Detect which cell encompasses the target text, then output its (X, Y) center coordinate. 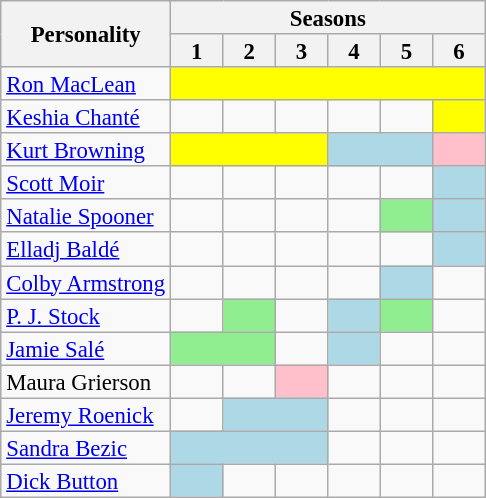
Natalie Spooner (86, 216)
Ron MacLean (86, 84)
4 (354, 50)
Kurt Browning (86, 150)
1 (196, 50)
Maura Grierson (86, 382)
Personality (86, 34)
Seasons (328, 18)
Jamie Salé (86, 348)
3 (301, 50)
Dick Button (86, 480)
Keshia Chanté (86, 116)
6 (459, 50)
P. J. Stock (86, 316)
Elladj Baldé (86, 248)
Scott Moir (86, 182)
2 (249, 50)
Colby Armstrong (86, 282)
5 (406, 50)
Jeremy Roenick (86, 414)
Sandra Bezic (86, 448)
